Find where the given text appears and provide that cell's center as (X, Y) coordinate. 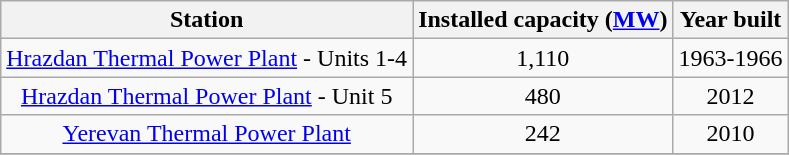
1,110 (543, 58)
480 (543, 96)
2010 (730, 134)
1963-1966 (730, 58)
Installed capacity (MW) (543, 20)
242 (543, 134)
Year built (730, 20)
2012 (730, 96)
Station (207, 20)
Hrazdan Thermal Power Plant - Units 1-4 (207, 58)
Hrazdan Thermal Power Plant - Unit 5 (207, 96)
Yerevan Thermal Power Plant (207, 134)
